Detect which cell encompasses the target text, then output its [x, y] center coordinate. 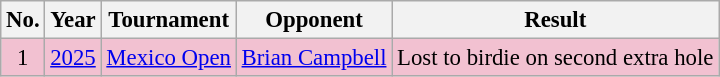
Mexico Open [168, 58]
No. [23, 20]
Year [73, 20]
Brian Campbell [314, 58]
1 [23, 58]
Opponent [314, 20]
Lost to birdie on second extra hole [556, 58]
Tournament [168, 20]
Result [556, 20]
2025 [73, 58]
